Output the (X, Y) coordinate of the center of the cell containing the given text.  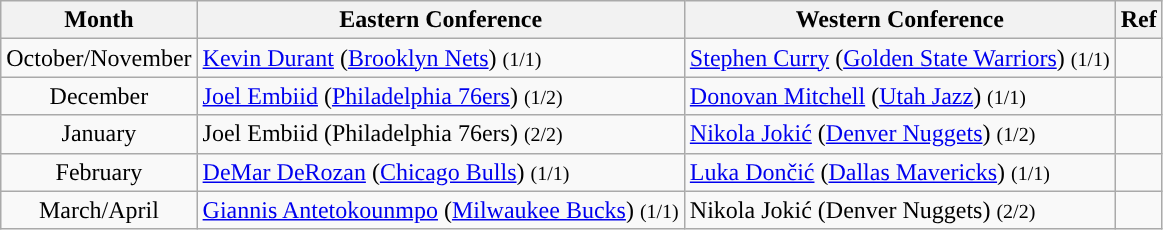
Ref (1138, 20)
Eastern Conference (440, 20)
Joel Embiid (Philadelphia 76ers) (1/2) (440, 96)
Joel Embiid (Philadelphia 76ers) (2/2) (440, 134)
October/November (99, 58)
Nikola Jokić (Denver Nuggets) (2/2) (900, 210)
Month (99, 20)
Western Conference (900, 20)
DeMar DeRozan (Chicago Bulls) (1/1) (440, 172)
March/April (99, 210)
Stephen Curry (Golden State Warriors) (1/1) (900, 58)
February (99, 172)
January (99, 134)
December (99, 96)
Nikola Jokić (Denver Nuggets) (1/2) (900, 134)
Giannis Antetokounmpo (Milwaukee Bucks) (1/1) (440, 210)
Donovan Mitchell (Utah Jazz) (1/1) (900, 96)
Kevin Durant (Brooklyn Nets) (1/1) (440, 58)
Luka Dončić (Dallas Mavericks) (1/1) (900, 172)
